Return [x, y] of the center of cell containing provided text 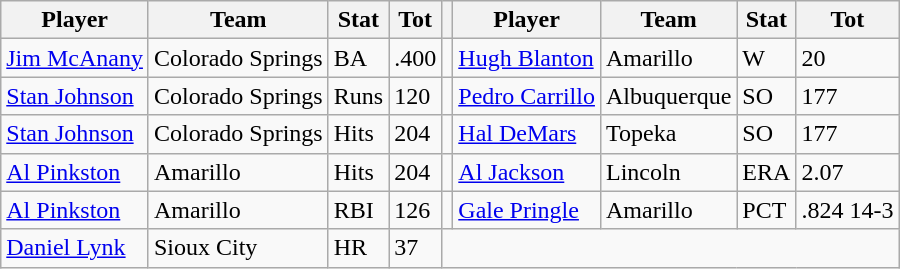
HR [358, 248]
BA [358, 58]
120 [416, 96]
Gale Pringle [527, 210]
Albuquerque [668, 96]
Jim McAnany [75, 58]
.400 [416, 58]
RBI [358, 210]
Pedro Carrillo [527, 96]
Hal DeMars [527, 134]
Al Jackson [527, 172]
W [766, 58]
20 [848, 58]
PCT [766, 210]
.824 14-3 [848, 210]
2.07 [848, 172]
ERA [766, 172]
Lincoln [668, 172]
126 [416, 210]
37 [416, 248]
Runs [358, 96]
Sioux City [238, 248]
Hugh Blanton [527, 58]
Daniel Lynk [75, 248]
Topeka [668, 134]
